Scan for the cell matching the given text and deliver its (X, Y) coordinate at center. 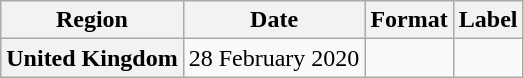
United Kingdom (92, 58)
Date (274, 20)
Format (409, 20)
Region (92, 20)
Label (488, 20)
28 February 2020 (274, 58)
